Extract the (X, Y) coordinate from the center of the cell holding the provided text.  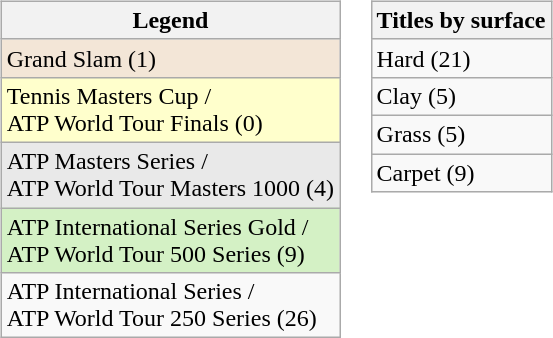
Grand Slam (1) (170, 58)
Tennis Masters Cup /ATP World Tour Finals (0) (170, 110)
Legend (170, 20)
Clay (5) (461, 96)
ATP International Series Gold /ATP World Tour 500 Series (9) (170, 240)
Titles by surface (461, 20)
Grass (5) (461, 134)
ATP Masters Series /ATP World Tour Masters 1000 (4) (170, 174)
ATP International Series /ATP World Tour 250 Series (26) (170, 306)
Hard (21) (461, 58)
Carpet (9) (461, 173)
